Return the [x, y] coordinate for the center point of the cell that contains the specified text.  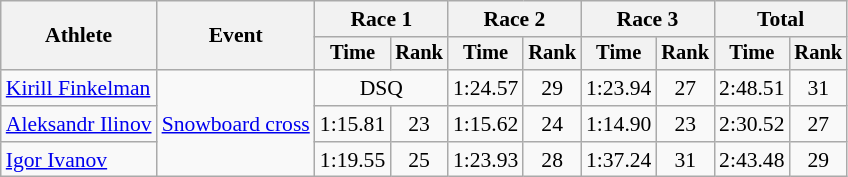
Kirill Finkelman [79, 88]
Total [780, 19]
1:15.62 [486, 124]
Aleksandr Ilinov [79, 124]
2:30.52 [752, 124]
Race 3 [648, 19]
2:48.51 [752, 88]
DSQ [382, 88]
29 [552, 88]
1:15.81 [352, 124]
1:14.90 [618, 124]
Race 1 [382, 19]
24 [552, 124]
Snowboard cross [236, 124]
1:23.94 [618, 88]
1:24.57 [486, 88]
Race 2 [514, 19]
Event [236, 36]
Athlete [79, 36]
31 [819, 88]
